Detect which cell encompasses the target text, then output its (X, Y) center coordinate. 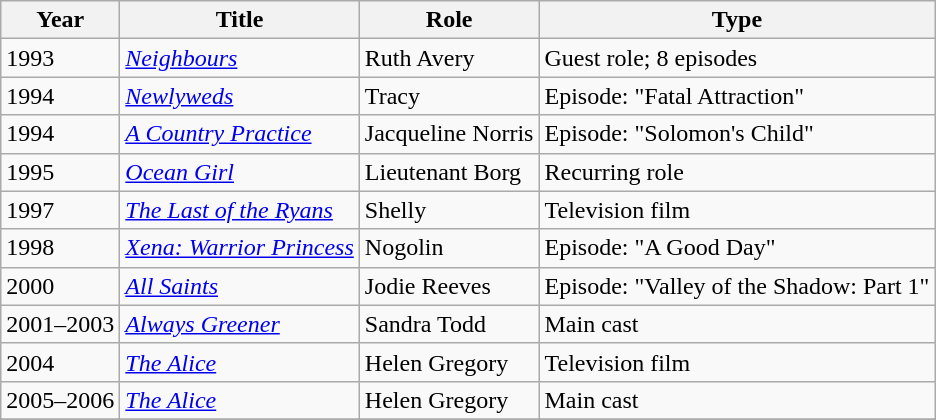
Role (449, 20)
Tracy (449, 96)
Episode: "A Good Day" (737, 248)
Always Greener (240, 324)
Ruth Avery (449, 58)
Episode: "Valley of the Shadow: Part 1" (737, 286)
Ocean Girl (240, 172)
The Last of the Ryans (240, 210)
Newlyweds (240, 96)
A Country Practice (240, 134)
2000 (60, 286)
1997 (60, 210)
Episode: "Solomon's Child" (737, 134)
1998 (60, 248)
Nogolin (449, 248)
Year (60, 20)
All Saints (240, 286)
Recurring role (737, 172)
Sandra Todd (449, 324)
2004 (60, 362)
2001–2003 (60, 324)
1995 (60, 172)
Neighbours (240, 58)
Episode: "Fatal Attraction" (737, 96)
Shelly (449, 210)
Type (737, 20)
Guest role; 8 episodes (737, 58)
Lieutenant Borg (449, 172)
1993 (60, 58)
Xena: Warrior Princess (240, 248)
Jodie Reeves (449, 286)
Title (240, 20)
2005–2006 (60, 400)
Jacqueline Norris (449, 134)
